From the cell containing the given text, extract its center point as (x, y) coordinate. 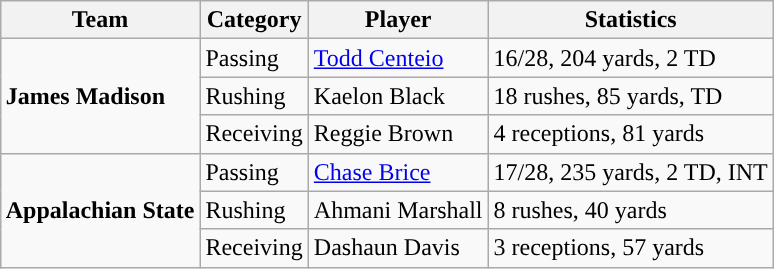
Chase Brice (398, 172)
James Madison (100, 96)
8 rushes, 40 yards (630, 210)
Reggie Brown (398, 134)
Category (254, 20)
Statistics (630, 20)
Kaelon Black (398, 96)
3 receptions, 57 yards (630, 248)
Todd Centeio (398, 58)
4 receptions, 81 yards (630, 134)
Appalachian State (100, 210)
Ahmani Marshall (398, 210)
Team (100, 20)
16/28, 204 yards, 2 TD (630, 58)
17/28, 235 yards, 2 TD, INT (630, 172)
Player (398, 20)
18 rushes, 85 yards, TD (630, 96)
Dashaun Davis (398, 248)
